For the text-containing cell, return its midpoint in [X, Y] coordinate format. 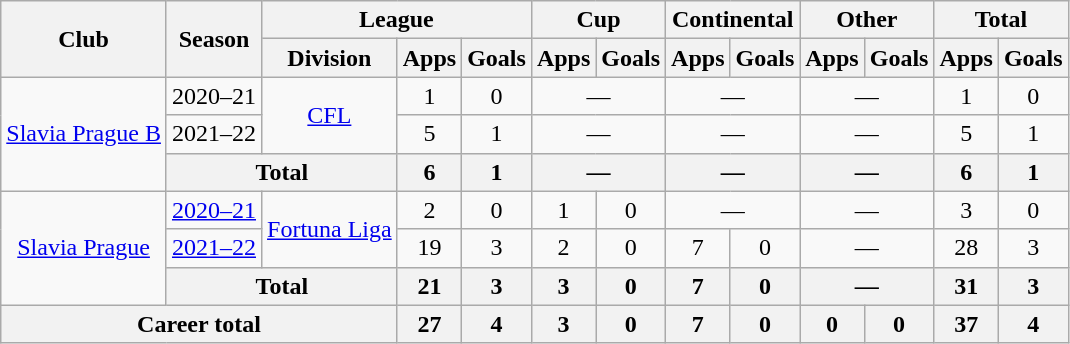
Division [330, 58]
28 [966, 248]
Club [84, 39]
Slavia Prague B [84, 134]
37 [966, 324]
Cup [598, 20]
Fortuna Liga [330, 229]
Slavia Prague [84, 248]
19 [429, 248]
Other [867, 20]
Career total [199, 324]
CFL [330, 115]
21 [429, 286]
31 [966, 286]
League [397, 20]
27 [429, 324]
Continental [733, 20]
Season [214, 39]
